From the cell containing the given text, extract its center point as (x, y) coordinate. 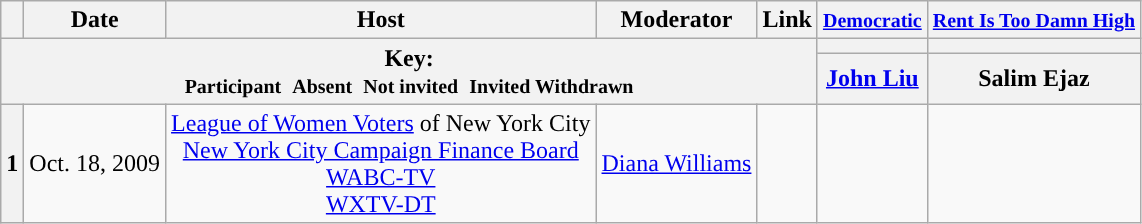
John Liu (872, 78)
Democratic (872, 20)
Host (381, 20)
Salim Ejaz (1034, 78)
Link (787, 20)
Diana Williams (676, 164)
Moderator (676, 20)
Date (95, 20)
Key: Participant Absent Not invited Invited Withdrawn (410, 72)
League of Women Voters of New York CityNew York City Campaign Finance BoardWABC-TVWXTV-DT (381, 164)
Rent Is Too Damn High (1034, 20)
1 (12, 164)
Oct. 18, 2009 (95, 164)
